Pinpoint the cell where the given text exists, returning its [x, y] midpoint coordinate. 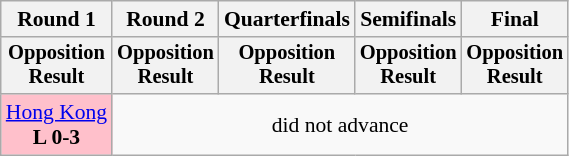
Hong KongL 0-3 [56, 124]
did not advance [340, 124]
Final [514, 19]
Quarterfinals [287, 19]
Semifinals [408, 19]
Round 1 [56, 19]
Round 2 [166, 19]
